Pinpoint the cell where the given text exists, returning its (x, y) midpoint coordinate. 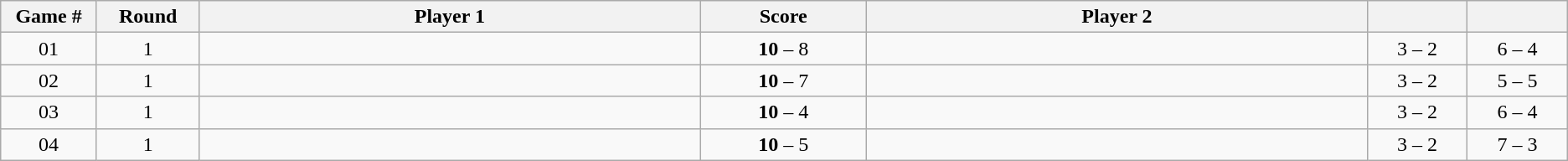
Player 2 (1117, 17)
Player 1 (449, 17)
Game # (49, 17)
Score (784, 17)
02 (49, 80)
04 (49, 144)
01 (49, 49)
10 – 5 (784, 144)
10 – 7 (784, 80)
10 – 8 (784, 49)
10 – 4 (784, 112)
03 (49, 112)
7 – 3 (1518, 144)
Round (147, 17)
5 – 5 (1518, 80)
